Return the (X, Y) coordinate for the center point of the cell that contains the specified text.  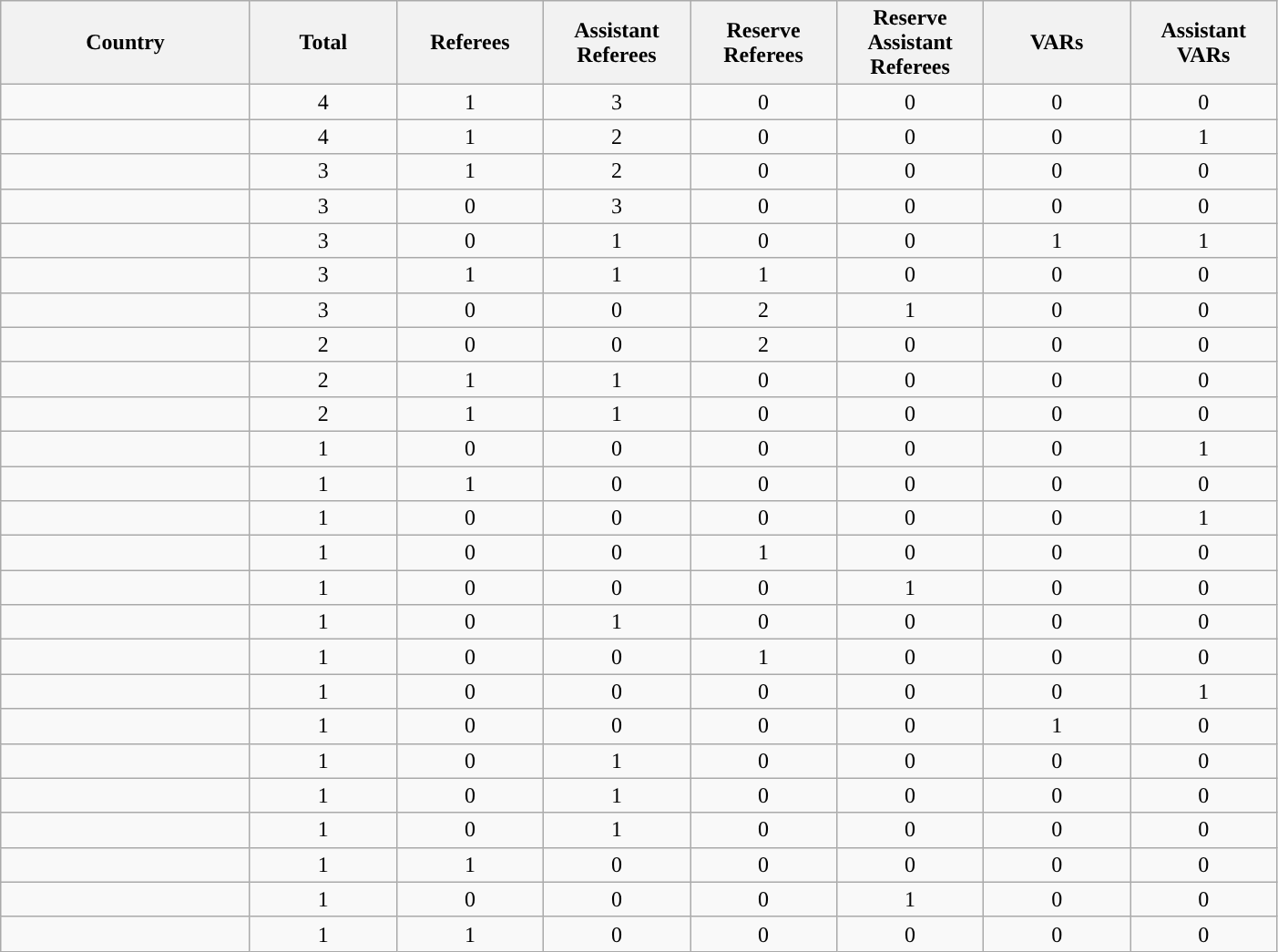
Referees (470, 43)
Assistant VARs (1204, 43)
Total (322, 43)
Reserve Referees (763, 43)
Country (126, 43)
Reserve Assistant Referees (911, 43)
AssistantReferees (616, 43)
VARs (1057, 43)
